Identify which cell holds the provided text, then report its (x, y) central coordinate. 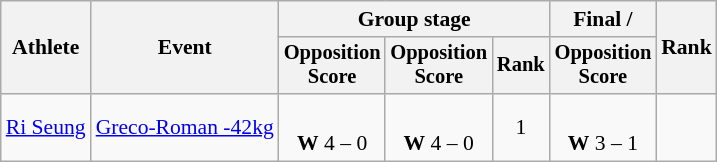
Final / (604, 19)
W 3 – 1 (604, 128)
Ri Seung (46, 128)
Group stage (414, 19)
1 (521, 128)
Greco-Roman -42kg (185, 128)
Event (185, 48)
Athlete (46, 48)
